Identify which cell holds the provided text, then report its [X, Y] central coordinate. 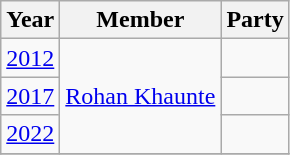
2012 [30, 58]
Party [255, 20]
Year [30, 20]
Rohan Khaunte [140, 96]
2022 [30, 134]
Member [140, 20]
2017 [30, 96]
